Pinpoint the cell where the given text exists, returning its [X, Y] midpoint coordinate. 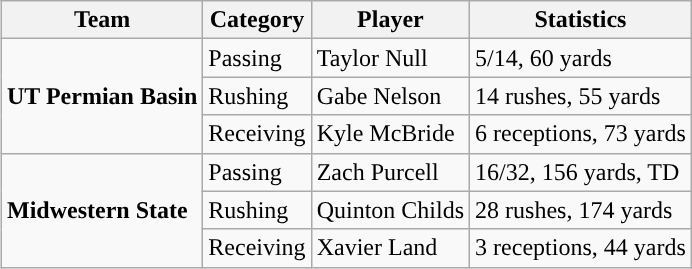
Taylor Null [390, 58]
Player [390, 20]
Kyle McBride [390, 134]
Zach Purcell [390, 172]
16/32, 156 yards, TD [581, 172]
Midwestern State [102, 210]
Statistics [581, 20]
Category [257, 20]
Xavier Land [390, 248]
Gabe Nelson [390, 96]
28 rushes, 174 yards [581, 210]
6 receptions, 73 yards [581, 134]
5/14, 60 yards [581, 58]
Team [102, 20]
14 rushes, 55 yards [581, 96]
UT Permian Basin [102, 96]
3 receptions, 44 yards [581, 248]
Quinton Childs [390, 210]
